Return (X, Y) of the center of cell containing provided text 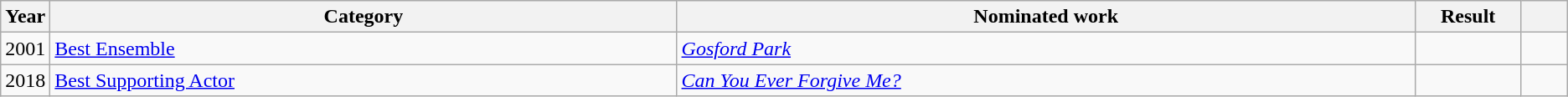
Best Supporting Actor (364, 80)
Year (25, 17)
Category (364, 17)
Nominated work (1045, 17)
Result (1467, 17)
Gosford Park (1045, 48)
Best Ensemble (364, 48)
2001 (25, 48)
Can You Ever Forgive Me? (1045, 80)
2018 (25, 80)
